Extract the (X, Y) coordinate from the center of the cell holding the provided text.  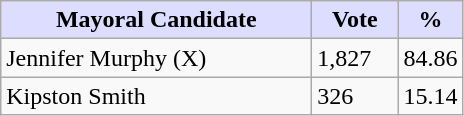
326 (355, 96)
1,827 (355, 58)
84.86 (430, 58)
Kipston Smith (156, 96)
15.14 (430, 96)
Vote (355, 20)
Mayoral Candidate (156, 20)
% (430, 20)
Jennifer Murphy (X) (156, 58)
